Provide the [X, Y] coordinate of the cell's center where the given text is located.  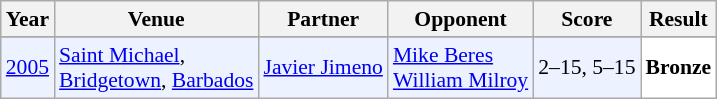
2005 [28, 68]
Venue [156, 19]
Javier Jimeno [322, 68]
Mike Beres William Milroy [460, 68]
Result [678, 19]
Year [28, 19]
Bronze [678, 68]
Score [586, 19]
Partner [322, 19]
Opponent [460, 19]
2–15, 5–15 [586, 68]
Saint Michael, Bridgetown, Barbados [156, 68]
